Scan for the cell matching the given text and deliver its [x, y] coordinate at center. 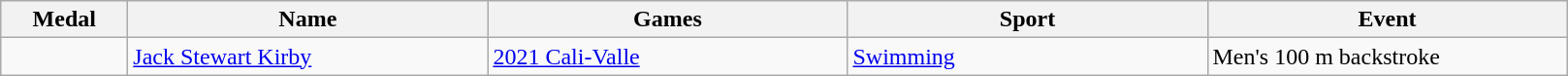
Jack Stewart Kirby [308, 57]
Event [1387, 19]
Sport [1028, 19]
Name [308, 19]
Medal [64, 19]
Swimming [1028, 57]
2021 Cali-Valle [667, 57]
Men's 100 m backstroke [1387, 57]
Games [667, 19]
